From the cell containing the given text, extract its center point as (x, y) coordinate. 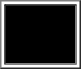
2345 MI (40, 34)
